Detect which cell encompasses the target text, then output its (X, Y) center coordinate. 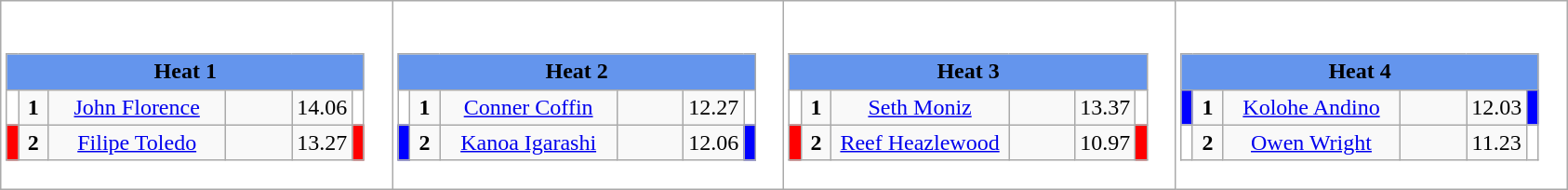
Filipe Toledo (138, 142)
10.97 (1105, 142)
12.03 (1497, 107)
Heat 4 1 Kolohe Andino 12.03 2 Owen Wright 11.23 (1371, 95)
13.37 (1105, 107)
Conner Coffin (528, 107)
Heat 1 (185, 72)
14.06 (322, 107)
Kolohe Andino (1311, 107)
Heat 3 1 Seth Moniz 13.37 2 Reef Heazlewood 10.97 (980, 95)
Heat 3 (968, 72)
Owen Wright (1311, 142)
John Florence (138, 107)
Heat 1 1 John Florence 14.06 2 Filipe Toledo 13.27 (197, 95)
12.27 (714, 107)
13.27 (322, 142)
12.06 (714, 142)
Heat 2 1 Conner Coffin 12.27 2 Kanoa Igarashi 12.06 (588, 95)
Seth Moniz (921, 107)
Heat 4 (1360, 72)
Heat 2 (577, 72)
Kanoa Igarashi (528, 142)
11.23 (1497, 142)
Reef Heazlewood (921, 142)
